Extract the [x, y] coordinate from the center of the cell holding the provided text.  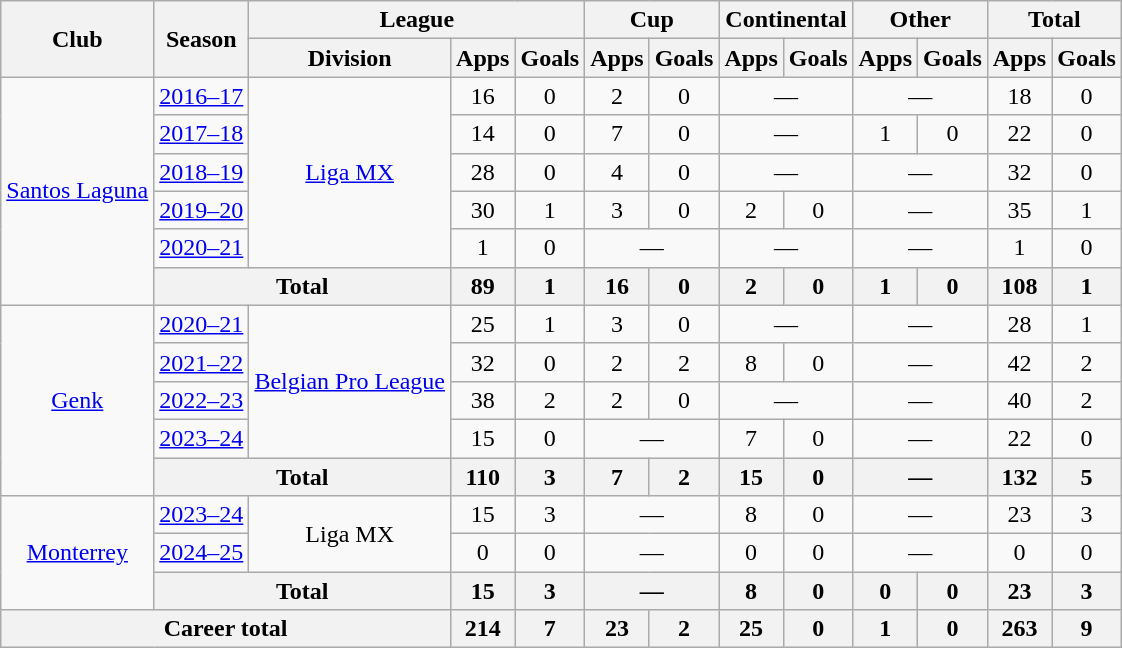
Club [78, 39]
40 [1019, 400]
Division [350, 58]
2022–23 [202, 400]
2019–20 [202, 210]
2024–25 [202, 553]
38 [483, 400]
214 [483, 629]
Santos Laguna [78, 191]
18 [1019, 96]
42 [1019, 362]
263 [1019, 629]
35 [1019, 210]
Continental [786, 20]
Genk [78, 400]
2018–19 [202, 172]
2016–17 [202, 96]
108 [1019, 286]
89 [483, 286]
Career total [226, 629]
Other [920, 20]
132 [1019, 477]
110 [483, 477]
14 [483, 134]
4 [617, 172]
2017–18 [202, 134]
5 [1087, 477]
9 [1087, 629]
Cup [652, 20]
Belgian Pro League [350, 381]
League [417, 20]
Season [202, 39]
2021–22 [202, 362]
Monterrey [78, 553]
30 [483, 210]
